Return [X, Y] of the center of cell containing provided text 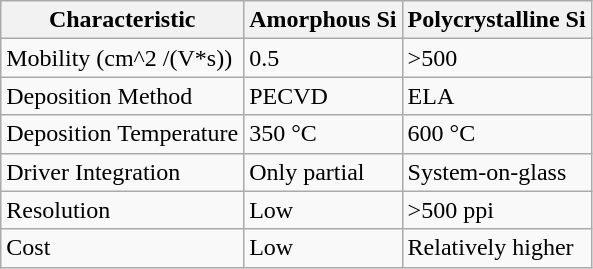
Cost [122, 248]
Resolution [122, 210]
>500 ppi [496, 210]
Driver Integration [122, 172]
Only partial [323, 172]
0.5 [323, 58]
Polycrystalline Si [496, 20]
Amorphous Si [323, 20]
ELA [496, 96]
Characteristic [122, 20]
Mobility (cm^2 /(V*s)) [122, 58]
600 °C [496, 134]
System-on-glass [496, 172]
350 °C [323, 134]
PECVD [323, 96]
Deposition Method [122, 96]
>500 [496, 58]
Deposition Temperature [122, 134]
Relatively higher [496, 248]
